Scan for the cell matching the given text and deliver its (X, Y) coordinate at center. 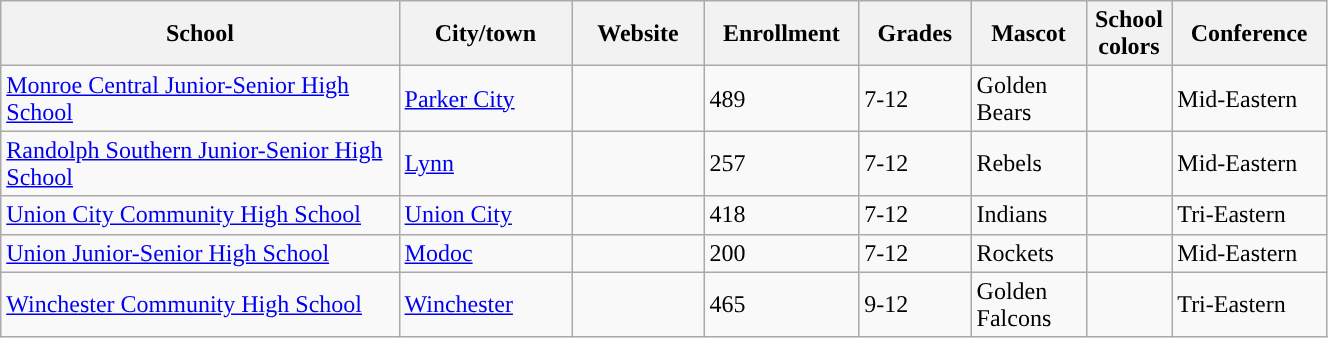
9-12 (915, 304)
Conference (1250, 34)
Mascot (1028, 34)
Union Junior-Senior High School (200, 253)
Parker City (486, 98)
School colors (1129, 34)
Golden Bears (1028, 98)
Modoc (486, 253)
418 (782, 215)
Monroe Central Junior-Senior High School (200, 98)
489 (782, 98)
200 (782, 253)
465 (782, 304)
Winchester (486, 304)
Rebels (1028, 164)
Grades (915, 34)
Indians (1028, 215)
Lynn (486, 164)
Union City (486, 215)
Winchester Community High School (200, 304)
City/town (486, 34)
Golden Falcons (1028, 304)
Randolph Southern Junior-Senior High School (200, 164)
Union City Community High School (200, 215)
Rockets (1028, 253)
257 (782, 164)
Enrollment (782, 34)
Website (638, 34)
School (200, 34)
